From the cell containing the given text, extract its center point as (x, y) coordinate. 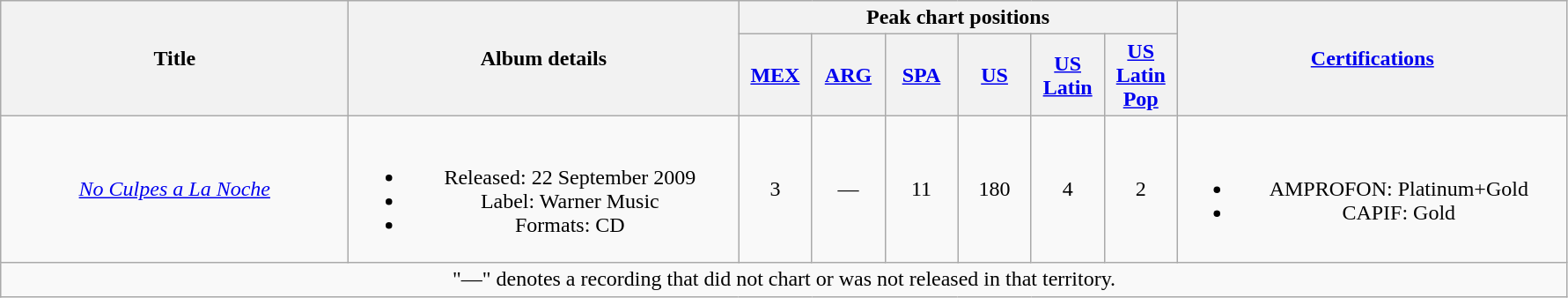
USLatin Pop (1141, 75)
Title (174, 58)
2 (1141, 189)
No Culpes a La Noche (174, 189)
USLatin (1067, 75)
3 (775, 189)
11 (921, 189)
AMPROFON: Platinum+GoldCAPIF: Gold (1372, 189)
— (849, 189)
Peak chart positions (958, 18)
"—" denotes a recording that did not chart or was not released in that territory. (784, 279)
US (995, 75)
Certifications (1372, 58)
180 (995, 189)
4 (1067, 189)
SPA (921, 75)
Released: 22 September 2009Label: Warner MusicFormats: CD (544, 189)
MEX (775, 75)
ARG (849, 75)
Album details (544, 58)
